Find where the given text appears and provide that cell's center as [x, y] coordinate. 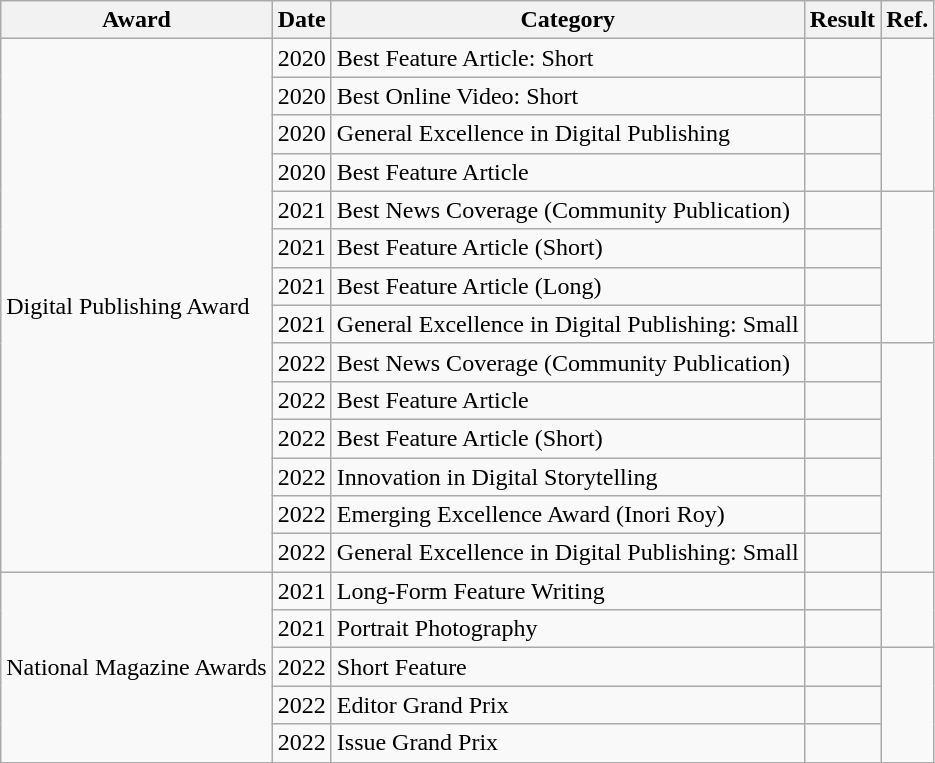
Category [568, 20]
Issue Grand Prix [568, 743]
Best Feature Article: Short [568, 58]
Digital Publishing Award [136, 306]
Award [136, 20]
Result [842, 20]
Best Online Video: Short [568, 96]
Long-Form Feature Writing [568, 591]
Short Feature [568, 667]
Ref. [908, 20]
National Magazine Awards [136, 667]
Best Feature Article (Long) [568, 286]
General Excellence in Digital Publishing [568, 134]
Portrait Photography [568, 629]
Editor Grand Prix [568, 705]
Innovation in Digital Storytelling [568, 477]
Emerging Excellence Award (Inori Roy) [568, 515]
Date [302, 20]
